Return the [X, Y] coordinate for the center point of the cell that contains the specified text.  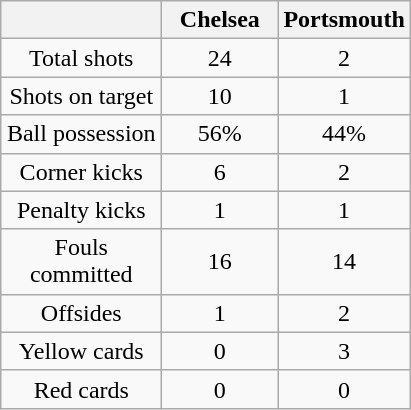
10 [220, 96]
Chelsea [220, 20]
Offsides [82, 313]
3 [344, 351]
Shots on target [82, 96]
56% [220, 134]
Total shots [82, 58]
6 [220, 172]
Fouls committed [82, 262]
Red cards [82, 389]
Ball possession [82, 134]
44% [344, 134]
16 [220, 262]
Penalty kicks [82, 210]
Corner kicks [82, 172]
14 [344, 262]
Portsmouth [344, 20]
24 [220, 58]
Yellow cards [82, 351]
